Pinpoint the cell where the given text exists, returning its [x, y] midpoint coordinate. 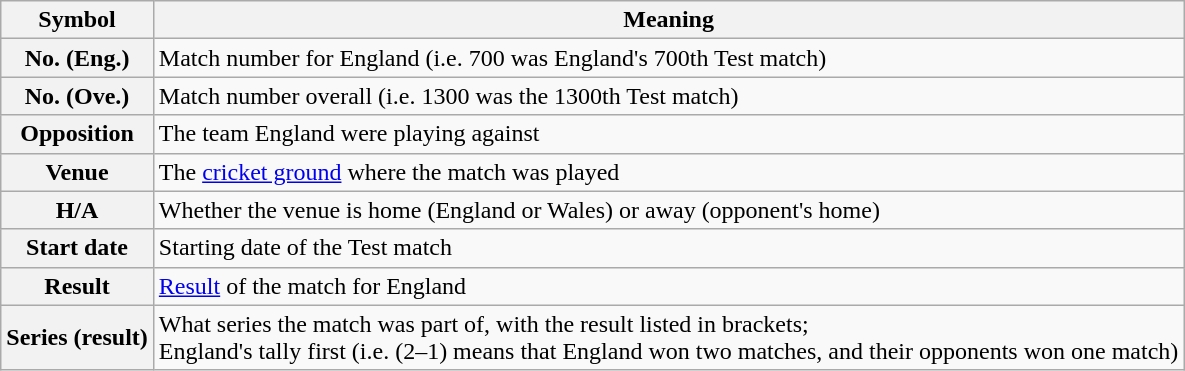
Symbol [78, 20]
Starting date of the Test match [668, 248]
Whether the venue is home (England or Wales) or away (opponent's home) [668, 210]
Venue [78, 172]
The cricket ground where the match was played [668, 172]
Opposition [78, 134]
Meaning [668, 20]
Start date [78, 248]
Result of the match for England [668, 286]
Series (result) [78, 338]
Match number for England (i.e. 700 was England's 700th Test match) [668, 58]
Result [78, 286]
H/A [78, 210]
The team England were playing against [668, 134]
No. (Eng.) [78, 58]
No. (Ove.) [78, 96]
Match number overall (i.e. 1300 was the 1300th Test match) [668, 96]
